Determine the [x, y] coordinate at the center of the cell enclosing the given text.  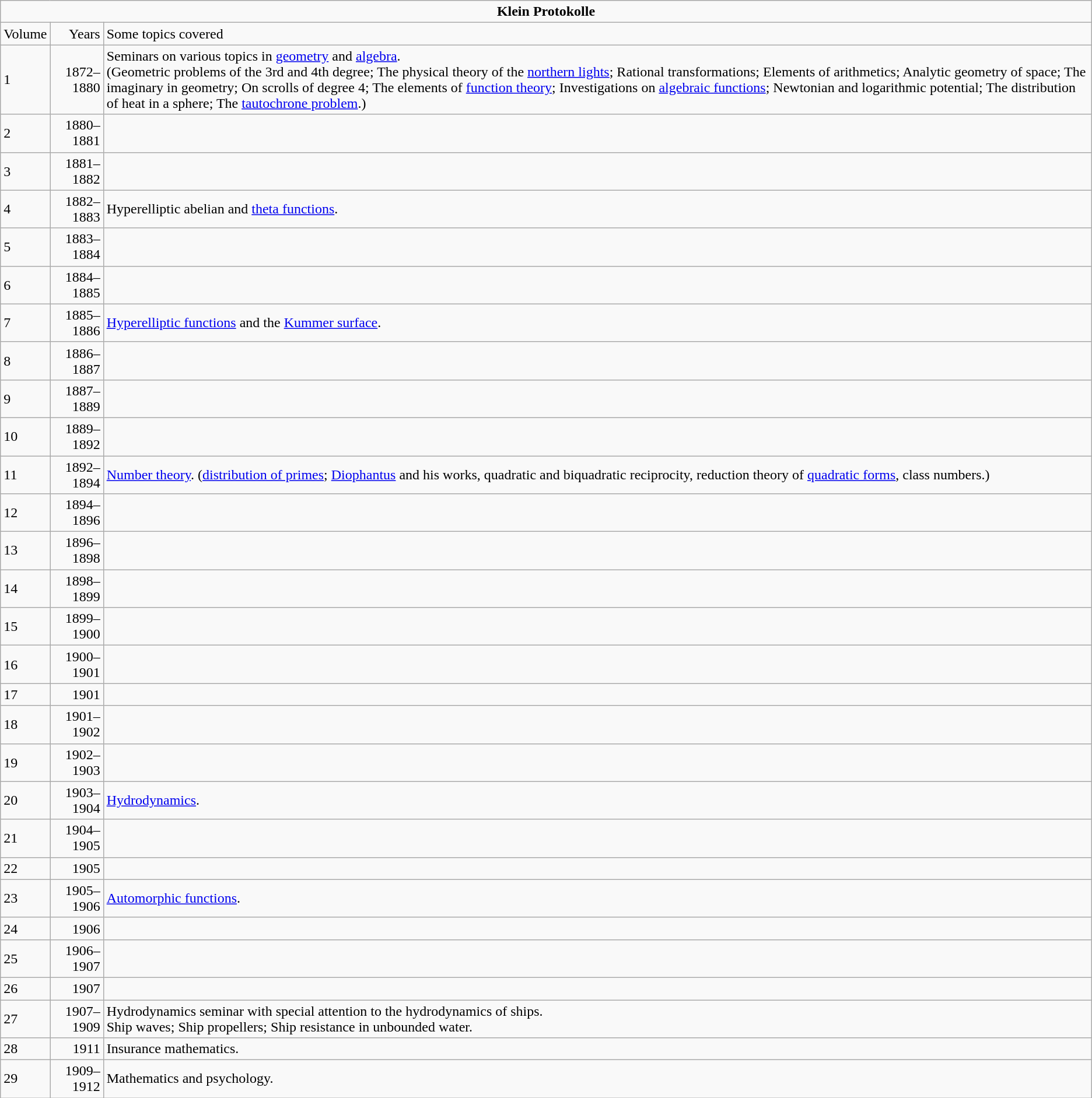
2 [26, 133]
23 [26, 898]
1899–1900 [77, 626]
3 [26, 171]
1909–1912 [77, 1079]
1907–1909 [77, 1018]
Hyperelliptic abelian and theta functions. [597, 209]
29 [26, 1079]
1892–1894 [77, 475]
14 [26, 589]
1894–1896 [77, 513]
1889–1892 [77, 436]
1881–1882 [77, 171]
Hydrodynamics seminar with special attention to the hydrodynamics of ships.Ship waves; Ship propellers; Ship resistance in unbounded water. [597, 1018]
Some topics covered [597, 34]
8 [26, 360]
Years [77, 34]
1906 [77, 928]
28 [26, 1049]
1911 [77, 1049]
1902–1903 [77, 763]
13 [26, 550]
Insurance mathematics. [597, 1049]
1872–1880 [77, 79]
Hyperelliptic functions and the Kummer surface. [597, 323]
17 [26, 694]
1 [26, 79]
10 [26, 436]
27 [26, 1018]
Klein Protokolle [546, 12]
22 [26, 868]
1901 [77, 694]
25 [26, 959]
9 [26, 399]
Hydrodynamics. [597, 800]
18 [26, 724]
Mathematics and psychology. [597, 1079]
1896–1898 [77, 550]
1900–1901 [77, 665]
5 [26, 247]
11 [26, 475]
Automorphic functions. [597, 898]
1898–1899 [77, 589]
19 [26, 763]
1880–1881 [77, 133]
1882–1883 [77, 209]
24 [26, 928]
1883–1884 [77, 247]
26 [26, 988]
1907 [77, 988]
12 [26, 513]
7 [26, 323]
15 [26, 626]
1886–1887 [77, 360]
16 [26, 665]
1906–1907 [77, 959]
1884–1885 [77, 285]
1904–1905 [77, 839]
Volume [26, 34]
1901–1902 [77, 724]
1905–1906 [77, 898]
1885–1886 [77, 323]
1887–1889 [77, 399]
1903–1904 [77, 800]
1905 [77, 868]
21 [26, 839]
6 [26, 285]
4 [26, 209]
20 [26, 800]
